Output the [X, Y] coordinate of the center of the cell containing the given text.  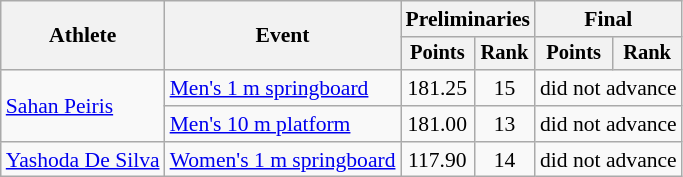
Sahan Peiris [83, 106]
Preliminaries [468, 19]
Event [283, 36]
181.25 [438, 88]
13 [504, 124]
Athlete [83, 36]
15 [504, 88]
Final [608, 19]
181.00 [438, 124]
Men's 10 m platform [283, 124]
Men's 1 m springboard [283, 88]
